Provide the (x, y) coordinate of the cell's center where the given text is located.  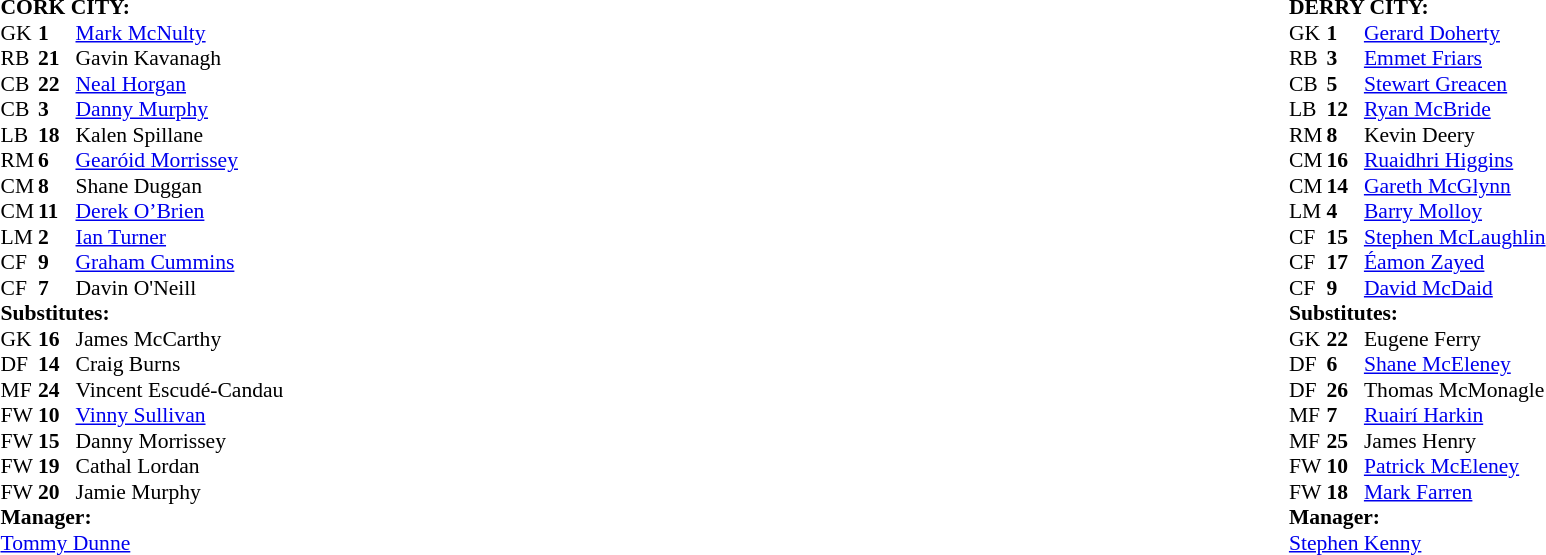
David McDaid (1455, 288)
Ian Turner (180, 237)
Barry Molloy (1455, 211)
Craig Burns (180, 365)
4 (1345, 211)
12 (1345, 109)
Stewart Greacen (1455, 84)
Davin O'Neill (180, 288)
Neal Horgan (180, 84)
24 (57, 390)
Danny Morrissey (180, 441)
25 (1345, 441)
Gearóid Morrissey (180, 161)
Gerard Doherty (1455, 33)
Gareth McGlynn (1455, 186)
Mark McNulty (180, 33)
Kevin Deery (1455, 135)
26 (1345, 390)
Mark Farren (1455, 492)
Shane McEleney (1455, 365)
Eugene Ferry (1455, 339)
Ryan McBride (1455, 109)
Vinny Sullivan (180, 415)
20 (57, 492)
Shane Duggan (180, 186)
Éamon Zayed (1455, 263)
5 (1345, 84)
Emmet Friars (1455, 59)
Gavin Kavanagh (180, 59)
Stephen McLaughlin (1455, 237)
11 (57, 211)
Vincent Escudé-Candau (180, 390)
21 (57, 59)
Derek O’Brien (180, 211)
Danny Murphy (180, 109)
2 (57, 237)
19 (57, 467)
Jamie Murphy (180, 492)
Graham Cummins (180, 263)
Thomas McMonagle (1455, 390)
Ruaidhri Higgins (1455, 161)
James Henry (1455, 441)
Kalen Spillane (180, 135)
Ruairí Harkin (1455, 415)
Cathal Lordan (180, 467)
Patrick McEleney (1455, 467)
17 (1345, 263)
James McCarthy (180, 339)
